Capture the cell that displays the provided text and extract its [x, y] central coordinate. 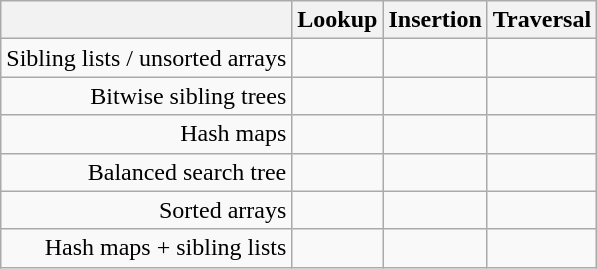
Sibling lists / unsorted arrays [146, 58]
Traversal [542, 20]
Lookup [338, 20]
Hash maps + sibling lists [146, 248]
Balanced search tree [146, 172]
Bitwise sibling trees [146, 96]
Sorted arrays [146, 210]
Insertion [435, 20]
Hash maps [146, 134]
